Output the (X, Y) coordinate of the center of the cell containing the given text.  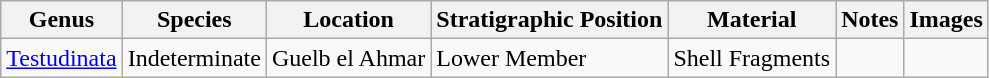
Testudinata (62, 58)
Shell Fragments (752, 58)
Location (348, 20)
Material (752, 20)
Images (946, 20)
Guelb el Ahmar (348, 58)
Lower Member (550, 58)
Notes (870, 20)
Genus (62, 20)
Species (194, 20)
Stratigraphic Position (550, 20)
Indeterminate (194, 58)
